Pinpoint the cell where the given text exists, returning its [x, y] midpoint coordinate. 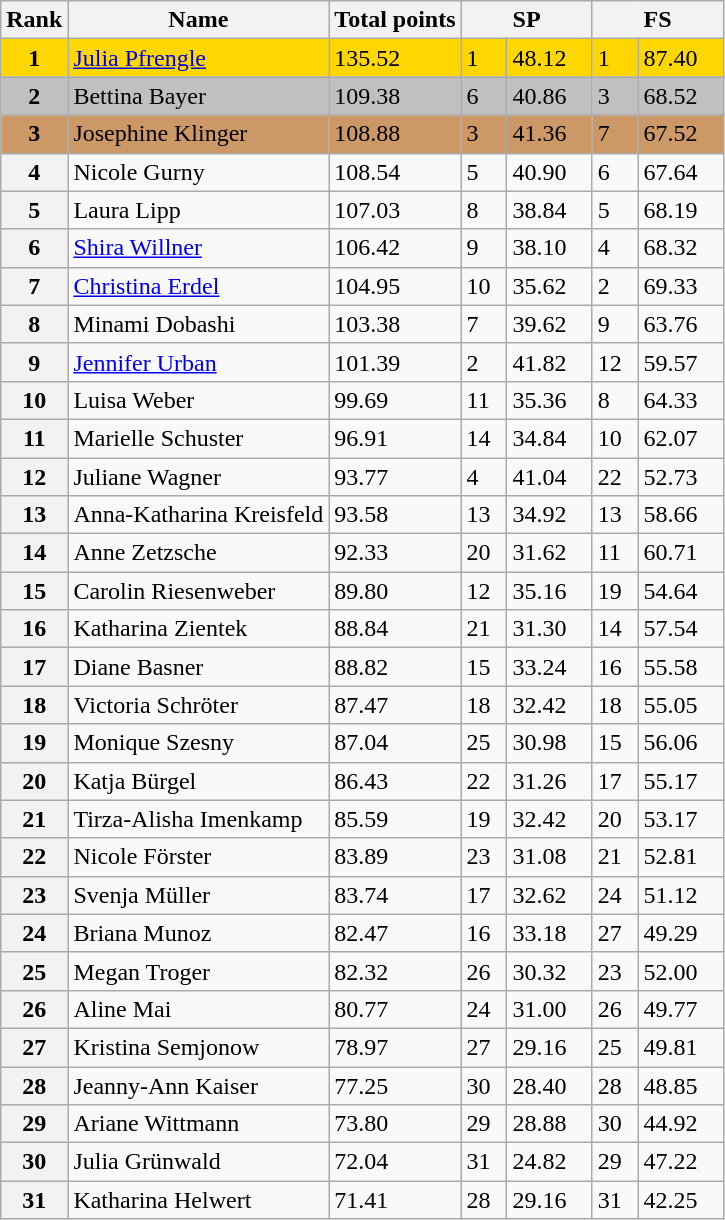
93.77 [395, 477]
Kristina Semjonow [198, 1047]
67.64 [680, 172]
Julia Pfrengle [198, 58]
34.92 [550, 515]
64.33 [680, 400]
Aline Mai [198, 1009]
51.12 [680, 895]
68.32 [680, 248]
69.33 [680, 286]
86.43 [395, 781]
49.29 [680, 933]
32.62 [550, 895]
96.91 [395, 438]
31.00 [550, 1009]
48.12 [550, 58]
40.90 [550, 172]
56.06 [680, 743]
135.52 [395, 58]
53.17 [680, 819]
104.95 [395, 286]
Carolin Riesenweber [198, 591]
Rank [34, 20]
31.62 [550, 553]
31.30 [550, 629]
Laura Lipp [198, 210]
28.88 [550, 1124]
24.82 [550, 1162]
67.52 [680, 134]
Josephine Klinger [198, 134]
89.80 [395, 591]
Christina Erdel [198, 286]
58.66 [680, 515]
71.41 [395, 1200]
68.52 [680, 96]
106.42 [395, 248]
Total points [395, 20]
87.40 [680, 58]
SP [526, 20]
35.62 [550, 286]
77.25 [395, 1085]
41.82 [550, 362]
109.38 [395, 96]
68.19 [680, 210]
41.36 [550, 134]
72.04 [395, 1162]
Svenja Müller [198, 895]
101.39 [395, 362]
Luisa Weber [198, 400]
31.26 [550, 781]
73.80 [395, 1124]
Anna-Katharina Kreisfeld [198, 515]
Anne Zetzsche [198, 553]
Ariane Wittmann [198, 1124]
Shira Willner [198, 248]
63.76 [680, 324]
62.07 [680, 438]
55.58 [680, 667]
78.97 [395, 1047]
Monique Szesny [198, 743]
38.84 [550, 210]
Katja Bürgel [198, 781]
44.92 [680, 1124]
82.32 [395, 971]
83.74 [395, 895]
Megan Troger [198, 971]
99.69 [395, 400]
Katharina Zientek [198, 629]
Nicole Förster [198, 857]
41.04 [550, 477]
82.47 [395, 933]
49.77 [680, 1009]
39.62 [550, 324]
Victoria Schröter [198, 705]
87.47 [395, 705]
49.81 [680, 1047]
Katharina Helwert [198, 1200]
48.85 [680, 1085]
92.33 [395, 553]
Bettina Bayer [198, 96]
Marielle Schuster [198, 438]
35.36 [550, 400]
33.18 [550, 933]
93.58 [395, 515]
47.22 [680, 1162]
42.25 [680, 1200]
38.10 [550, 248]
FS [658, 20]
55.17 [680, 781]
60.71 [680, 553]
Julia Grünwald [198, 1162]
Diane Basner [198, 667]
28.40 [550, 1085]
52.73 [680, 477]
30.98 [550, 743]
107.03 [395, 210]
88.84 [395, 629]
52.00 [680, 971]
85.59 [395, 819]
31.08 [550, 857]
57.54 [680, 629]
83.89 [395, 857]
40.86 [550, 96]
Nicole Gurny [198, 172]
54.64 [680, 591]
35.16 [550, 591]
52.81 [680, 857]
88.82 [395, 667]
Tirza-Alisha Imenkamp [198, 819]
108.54 [395, 172]
80.77 [395, 1009]
33.24 [550, 667]
103.38 [395, 324]
108.88 [395, 134]
Briana Munoz [198, 933]
34.84 [550, 438]
Jennifer Urban [198, 362]
59.57 [680, 362]
55.05 [680, 705]
Minami Dobashi [198, 324]
Name [198, 20]
30.32 [550, 971]
Jeanny-Ann Kaiser [198, 1085]
87.04 [395, 743]
Juliane Wagner [198, 477]
